Provide the (X, Y) coordinate of the cell's center where the given text is located.  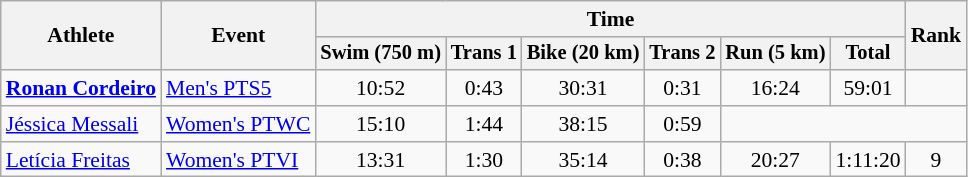
Swim (750 m) (380, 54)
59:01 (868, 88)
16:24 (775, 88)
15:10 (380, 124)
Ronan Cordeiro (81, 88)
0:43 (484, 88)
38:15 (584, 124)
Run (5 km) (775, 54)
Bike (20 km) (584, 54)
10:52 (380, 88)
Trans 1 (484, 54)
1:44 (484, 124)
30:31 (584, 88)
Rank (936, 36)
0:59 (682, 124)
Event (238, 36)
Men's PTS5 (238, 88)
Trans 2 (682, 54)
Total (868, 54)
Athlete (81, 36)
0:31 (682, 88)
Jéssica Messali (81, 124)
Time (610, 19)
Women's PTWC (238, 124)
